Find where the given text appears and provide that cell's center as [x, y] coordinate. 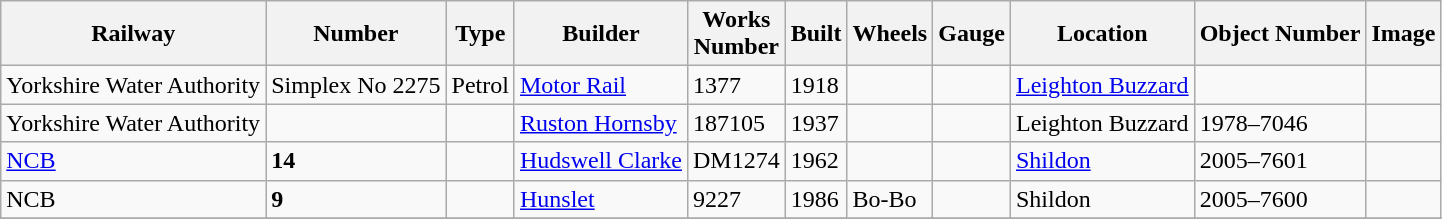
Number [356, 34]
DM1274 [736, 161]
2005–7600 [1280, 199]
1377 [736, 85]
Bo-Bo [890, 199]
Hudswell Clarke [600, 161]
187105 [736, 123]
1978–7046 [1280, 123]
Railway [134, 34]
Type [480, 34]
Simplex No 2275 [356, 85]
Location [1102, 34]
1986 [816, 199]
WorksNumber [736, 34]
Wheels [890, 34]
Image [1404, 34]
Built [816, 34]
Petrol [480, 85]
Motor Rail [600, 85]
1962 [816, 161]
Ruston Hornsby [600, 123]
9 [356, 199]
Hunslet [600, 199]
Object Number [1280, 34]
2005–7601 [1280, 161]
Gauge [972, 34]
9227 [736, 199]
1937 [816, 123]
14 [356, 161]
1918 [816, 85]
Builder [600, 34]
